Return (x, y) of the center of cell containing provided text 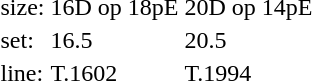
16.5 (114, 40)
